Identify which cell holds the provided text, then report its [X, Y] central coordinate. 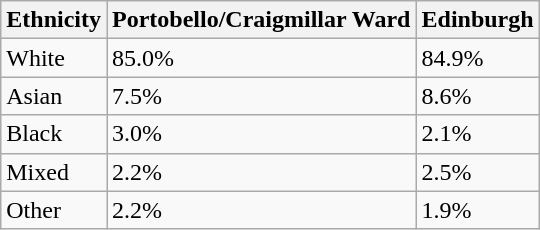
Asian [54, 96]
Edinburgh [478, 20]
White [54, 58]
Other [54, 210]
Mixed [54, 172]
84.9% [478, 58]
Portobello/Craigmillar Ward [260, 20]
7.5% [260, 96]
1.9% [478, 210]
2.1% [478, 134]
2.5% [478, 172]
Black [54, 134]
Ethnicity [54, 20]
85.0% [260, 58]
3.0% [260, 134]
8.6% [478, 96]
